Output the [X, Y] coordinate of the center of the cell containing the given text.  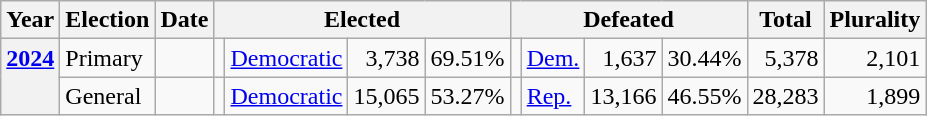
Election [108, 20]
30.44% [704, 58]
2,101 [875, 58]
3,738 [386, 58]
Plurality [875, 20]
28,283 [786, 96]
5,378 [786, 58]
Dem. [553, 58]
1,899 [875, 96]
General [108, 96]
13,166 [624, 96]
Defeated [628, 20]
Year [30, 20]
2024 [30, 77]
Primary [108, 58]
Total [786, 20]
53.27% [468, 96]
46.55% [704, 96]
69.51% [468, 58]
Elected [362, 20]
Rep. [553, 96]
15,065 [386, 96]
Date [184, 20]
1,637 [624, 58]
